Return the (x, y) coordinate for the center point of the cell that contains the specified text.  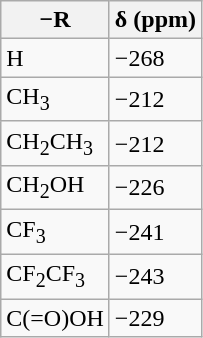
−R (56, 20)
−241 (155, 232)
CF3 (56, 232)
CH3 (56, 99)
−268 (155, 58)
CH2OH (56, 188)
CF2CF3 (56, 276)
−226 (155, 188)
−229 (155, 318)
H (56, 58)
−243 (155, 276)
δ (ppm) (155, 20)
CH2CH3 (56, 143)
C(=O)OH (56, 318)
